Find where the given text appears and provide that cell's center as (x, y) coordinate. 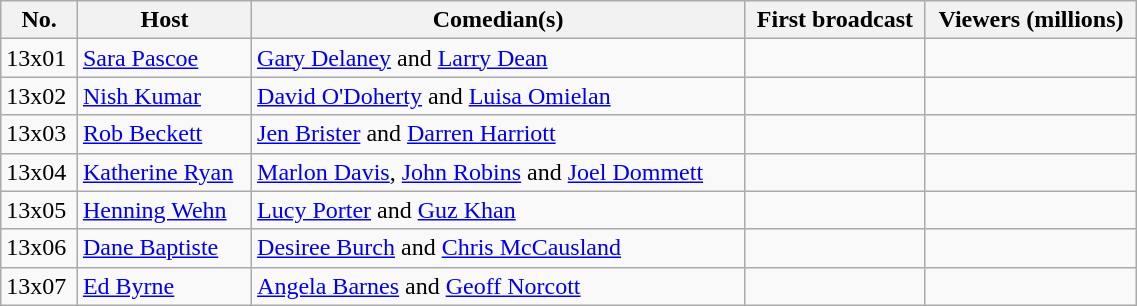
Nish Kumar (164, 96)
Angela Barnes and Geoff Norcott (498, 286)
Sara Pascoe (164, 58)
Host (164, 20)
Jen Brister and Darren Harriott (498, 134)
13x07 (40, 286)
First broadcast (835, 20)
David O'Doherty and Luisa Omielan (498, 96)
No. (40, 20)
Marlon Davis, John Robins and Joel Dommett (498, 172)
13x03 (40, 134)
Rob Beckett (164, 134)
Lucy Porter and Guz Khan (498, 210)
13x05 (40, 210)
Desiree Burch and Chris McCausland (498, 248)
13x06 (40, 248)
13x02 (40, 96)
Viewers (millions) (1031, 20)
Gary Delaney and Larry Dean (498, 58)
13x04 (40, 172)
Henning Wehn (164, 210)
Katherine Ryan (164, 172)
13x01 (40, 58)
Comedian(s) (498, 20)
Dane Baptiste (164, 248)
Ed Byrne (164, 286)
